Identify which cell holds the provided text, then report its [x, y] central coordinate. 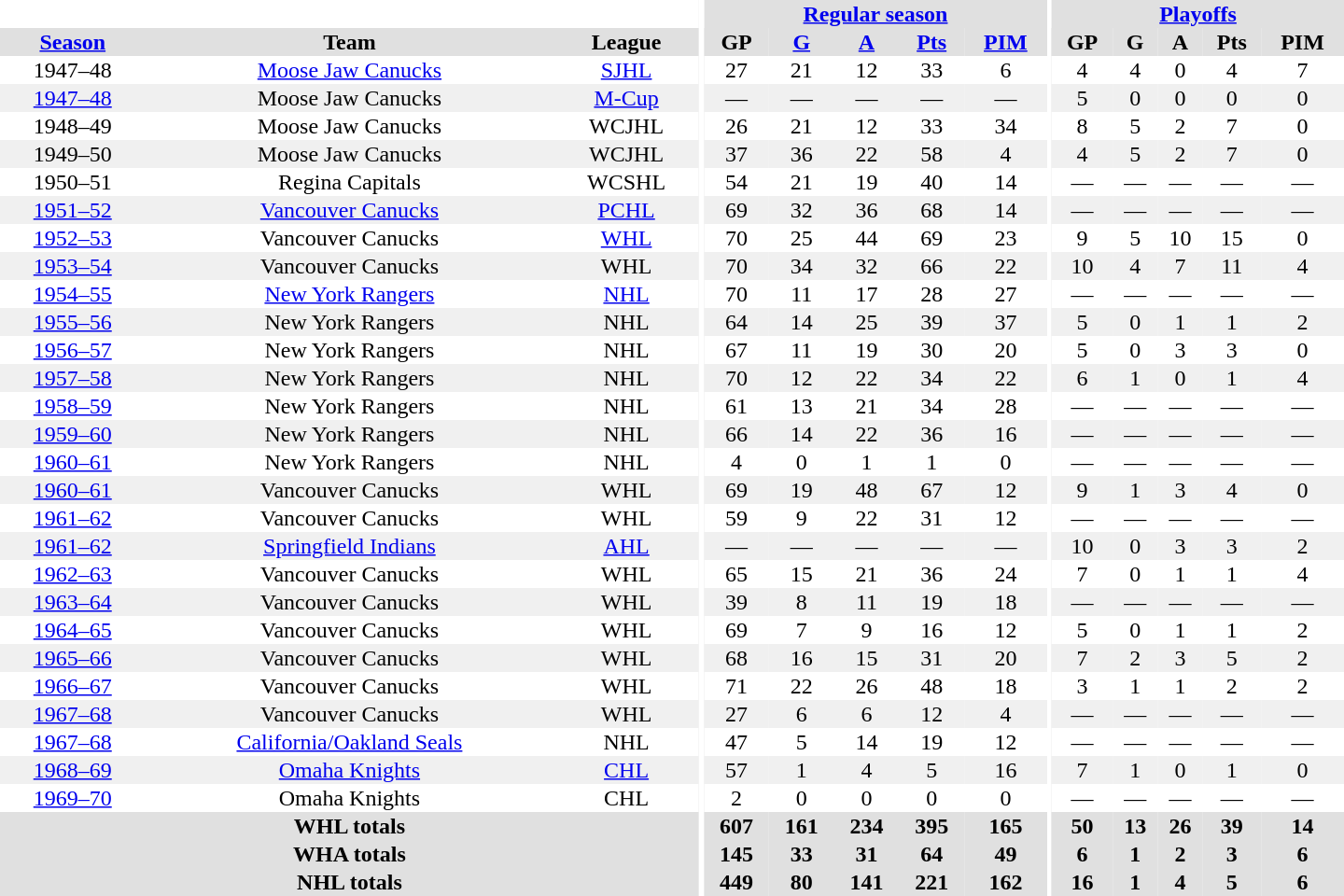
Season [73, 42]
44 [867, 238]
League [626, 42]
221 [931, 882]
1955–56 [73, 322]
Team [350, 42]
71 [736, 686]
WHL totals [349, 826]
Springfield Indians [350, 546]
47 [736, 742]
54 [736, 182]
WHA totals [349, 854]
1950–51 [73, 182]
162 [1006, 882]
57 [736, 770]
California/Oakland Seals [350, 742]
40 [931, 182]
50 [1083, 826]
80 [802, 882]
1952–53 [73, 238]
161 [802, 826]
Regular season [875, 14]
23 [1006, 238]
1959–60 [73, 434]
141 [867, 882]
1954–55 [73, 294]
65 [736, 574]
59 [736, 518]
1958–59 [73, 406]
1962–63 [73, 574]
1966–67 [73, 686]
M-Cup [626, 98]
24 [1006, 574]
Regina Capitals [350, 182]
61 [736, 406]
234 [867, 826]
449 [736, 882]
17 [867, 294]
WCSHL [626, 182]
NHL totals [349, 882]
1956–57 [73, 350]
395 [931, 826]
1948–49 [73, 126]
145 [736, 854]
607 [736, 826]
49 [1006, 854]
1963–64 [73, 602]
1949–50 [73, 154]
1969–70 [73, 798]
1968–69 [73, 770]
1965–66 [73, 658]
1957–58 [73, 378]
AHL [626, 546]
165 [1006, 826]
SJHL [626, 70]
PCHL [626, 210]
Playoffs [1198, 14]
58 [931, 154]
1953–54 [73, 266]
1964–65 [73, 630]
1951–52 [73, 210]
30 [931, 350]
